For the text-containing cell, return its midpoint in [X, Y] coordinate format. 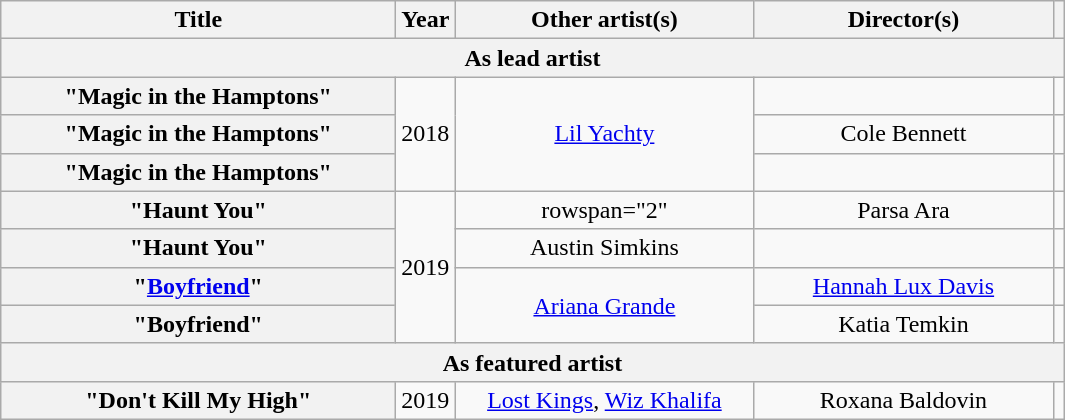
Hannah Lux Davis [904, 286]
2018 [426, 134]
Title [198, 20]
Cole Bennett [904, 134]
Katia Temkin [904, 324]
Lil Yachty [604, 134]
Lost Kings, Wiz Khalifa [604, 400]
Other artist(s) [604, 20]
Roxana Baldovin [904, 400]
Ariana Grande [604, 305]
As lead artist [532, 58]
Austin Simkins [604, 248]
"Don't Kill My High" [198, 400]
As featured artist [532, 362]
Year [426, 20]
rowspan="2" [604, 210]
Director(s) [904, 20]
Parsa Ara [904, 210]
